Locate the cell with the specified text and output its [X, Y] center coordinate. 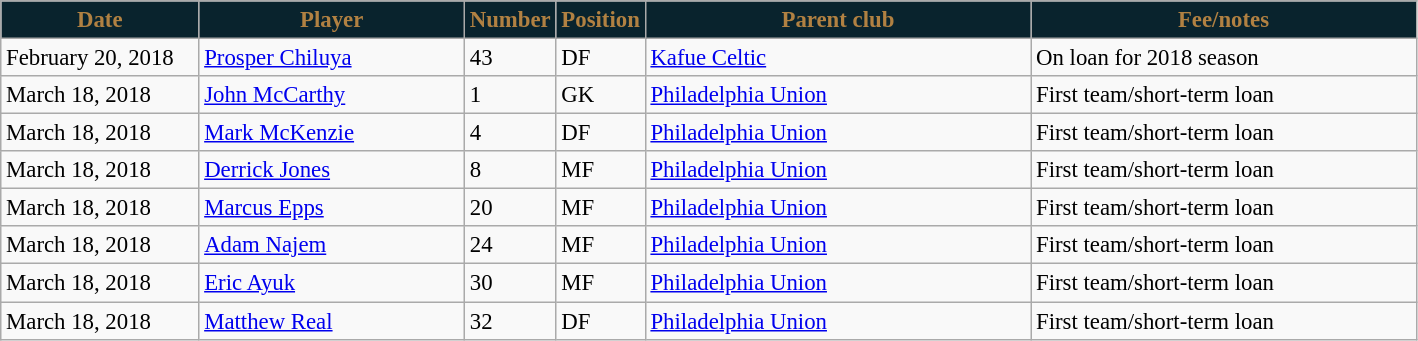
Eric Ayuk [332, 283]
On loan for 2018 season [1224, 58]
Fee/notes [1224, 20]
1 [510, 95]
February 20, 2018 [100, 58]
Parent club [838, 20]
Player [332, 20]
Number [510, 20]
Adam Najem [332, 245]
Derrick Jones [332, 170]
8 [510, 170]
24 [510, 245]
Position [600, 20]
4 [510, 133]
Prosper Chiluya [332, 58]
Date [100, 20]
GK [600, 95]
43 [510, 58]
Kafue Celtic [838, 58]
30 [510, 283]
Matthew Real [332, 321]
Marcus Epps [332, 208]
John McCarthy [332, 95]
20 [510, 208]
Mark McKenzie [332, 133]
32 [510, 321]
